Detect which cell encompasses the target text, then output its [X, Y] center coordinate. 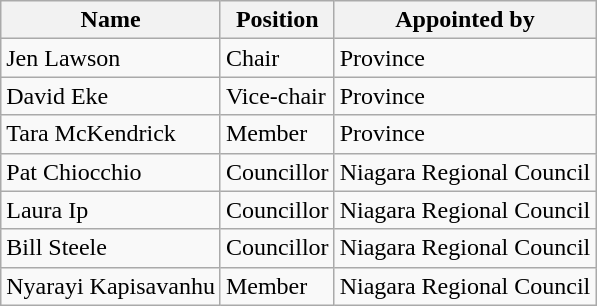
Appointed by [465, 20]
Pat Chiocchio [111, 172]
Jen Lawson [111, 58]
Position [277, 20]
Chair [277, 58]
Vice-chair [277, 96]
Bill Steele [111, 248]
Nyarayi Kapisavanhu [111, 286]
Laura Ip [111, 210]
Name [111, 20]
Tara McKendrick [111, 134]
David Eke [111, 96]
